Pinpoint the cell where the given text exists, returning its (X, Y) midpoint coordinate. 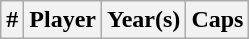
Caps (218, 20)
Year(s) (144, 20)
Player (63, 20)
# (12, 20)
